Pinpoint the cell where the given text exists, returning its [x, y] midpoint coordinate. 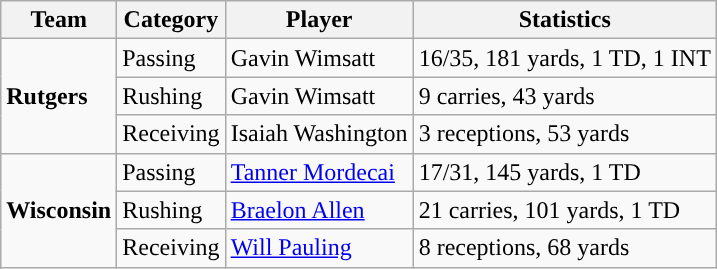
17/31, 145 yards, 1 TD [564, 172]
9 carries, 43 yards [564, 96]
16/35, 181 yards, 1 TD, 1 INT [564, 58]
Braelon Allen [319, 210]
Player [319, 20]
Team [59, 20]
Will Pauling [319, 248]
Statistics [564, 20]
Rutgers [59, 96]
21 carries, 101 yards, 1 TD [564, 210]
Tanner Mordecai [319, 172]
Wisconsin [59, 210]
Category [171, 20]
Isaiah Washington [319, 134]
3 receptions, 53 yards [564, 134]
8 receptions, 68 yards [564, 248]
